Detect which cell encompasses the target text, then output its [x, y] center coordinate. 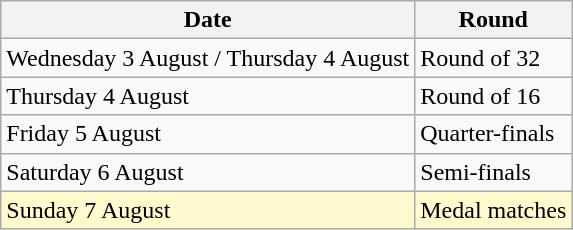
Thursday 4 August [208, 96]
Sunday 7 August [208, 210]
Round of 16 [494, 96]
Friday 5 August [208, 134]
Quarter-finals [494, 134]
Saturday 6 August [208, 172]
Wednesday 3 August / Thursday 4 August [208, 58]
Date [208, 20]
Round of 32 [494, 58]
Round [494, 20]
Semi-finals [494, 172]
Medal matches [494, 210]
